Pinpoint the cell where the given text exists, returning its (x, y) midpoint coordinate. 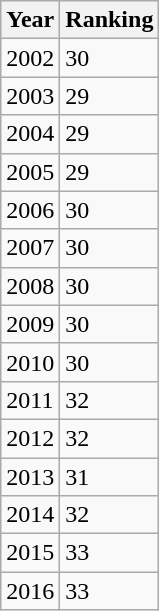
Ranking (110, 20)
2013 (30, 477)
2008 (30, 286)
2016 (30, 591)
2004 (30, 134)
2015 (30, 553)
31 (110, 477)
2011 (30, 400)
2007 (30, 248)
Year (30, 20)
2003 (30, 96)
2014 (30, 515)
2005 (30, 172)
2012 (30, 438)
2002 (30, 58)
2010 (30, 362)
2006 (30, 210)
2009 (30, 324)
